From the cell containing the given text, extract its center point as [x, y] coordinate. 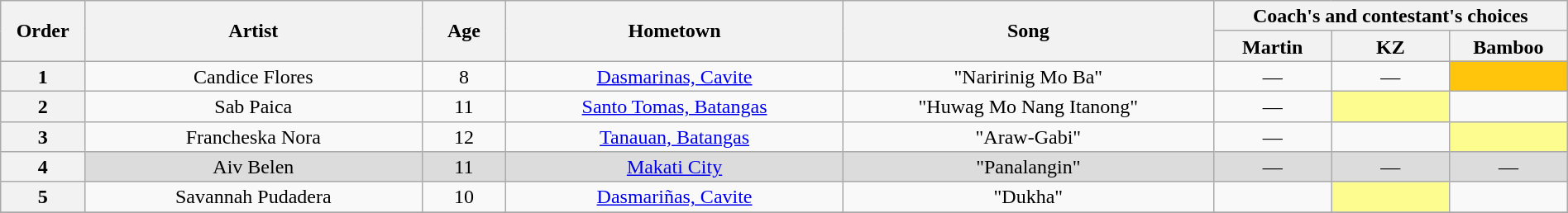
"Huwag Mo Nang Itanong" [1028, 106]
Francheska Nora [253, 137]
Hometown [675, 31]
4 [43, 167]
5 [43, 196]
Order [43, 31]
"Araw-Gabi" [1028, 137]
8 [464, 76]
Coach's and contestant's choices [1390, 17]
KZ [1391, 46]
Savannah Pudadera [253, 196]
Song [1028, 31]
10 [464, 196]
Aiv Belen [253, 167]
Artist [253, 31]
3 [43, 137]
Dasmariñas, Cavite [675, 196]
"Dukha" [1028, 196]
"Panalangin" [1028, 167]
Makati City [675, 167]
Tanauan, Batangas [675, 137]
12 [464, 137]
Bamboo [1508, 46]
Age [464, 31]
Santo Tomas, Batangas [675, 106]
Dasmarinas, Cavite [675, 76]
1 [43, 76]
2 [43, 106]
"Naririnig Mo Ba" [1028, 76]
Candice Flores [253, 76]
Sab Paica [253, 106]
Martin [1272, 46]
